Return (x, y) of the center of cell containing provided text 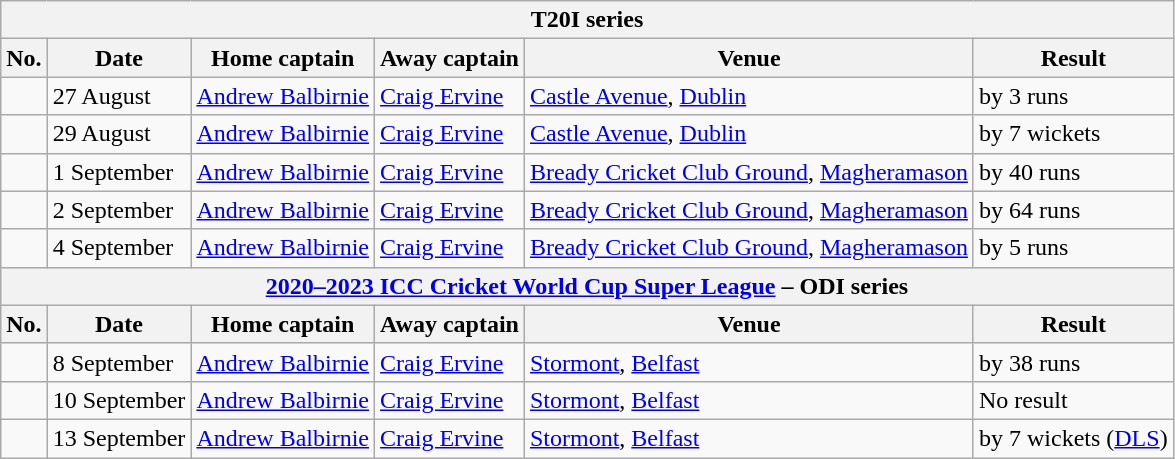
27 August (119, 96)
1 September (119, 172)
4 September (119, 248)
2 September (119, 210)
T20I series (587, 20)
8 September (119, 362)
No result (1073, 400)
by 7 wickets (1073, 134)
by 38 runs (1073, 362)
by 5 runs (1073, 248)
29 August (119, 134)
13 September (119, 438)
2020–2023 ICC Cricket World Cup Super League – ODI series (587, 286)
by 3 runs (1073, 96)
by 64 runs (1073, 210)
10 September (119, 400)
by 40 runs (1073, 172)
by 7 wickets (DLS) (1073, 438)
